Scan for the cell matching the given text and deliver its (X, Y) coordinate at center. 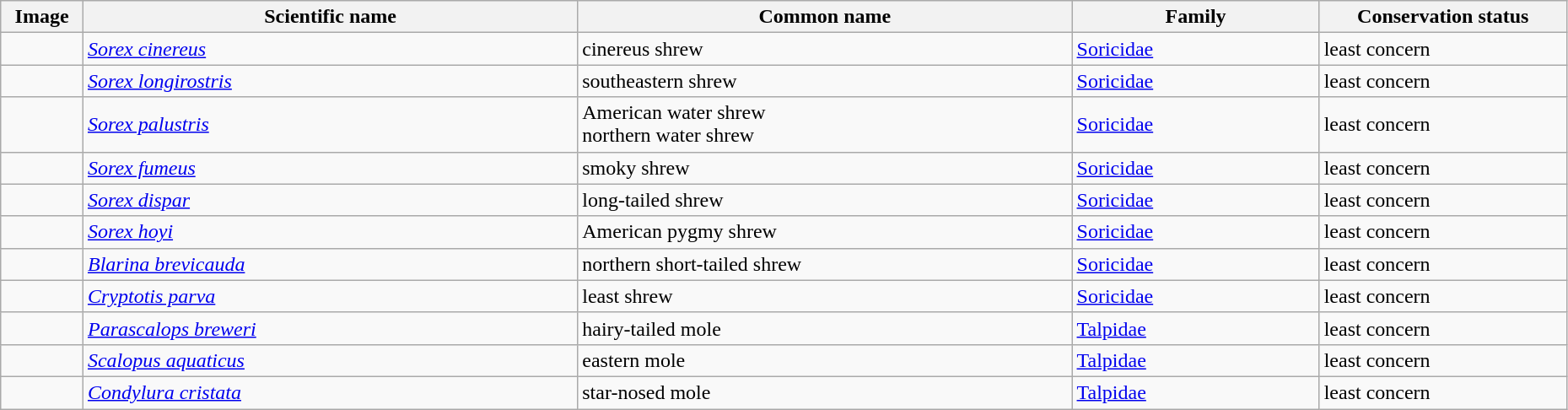
Sorex hoyi (330, 232)
Sorex dispar (330, 200)
Sorex longirostris (330, 81)
eastern mole (825, 360)
American water shrewnorthern water shrew (825, 125)
Condylura cristata (330, 392)
Scalopus aquaticus (330, 360)
smoky shrew (825, 168)
Sorex cinereus (330, 49)
Image (42, 17)
cinereus shrew (825, 49)
Conservation status (1442, 17)
Parascalops breweri (330, 328)
long-tailed shrew (825, 200)
least shrew (825, 296)
hairy-tailed mole (825, 328)
Family (1196, 17)
Blarina brevicauda (330, 264)
Sorex fumeus (330, 168)
southeastern shrew (825, 81)
northern short-tailed shrew (825, 264)
Scientific name (330, 17)
Common name (825, 17)
Sorex palustris (330, 125)
American pygmy shrew (825, 232)
Cryptotis parva (330, 296)
star-nosed mole (825, 392)
